Locate the cell with the specified text and output its [x, y] center coordinate. 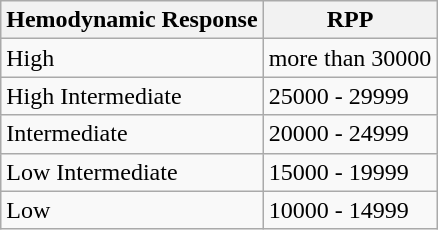
Hemodynamic Response [132, 20]
High Intermediate [132, 96]
High [132, 58]
25000 - 29999 [350, 96]
15000 - 19999 [350, 172]
Intermediate [132, 134]
Low Intermediate [132, 172]
RPP [350, 20]
more than 30000 [350, 58]
Low [132, 210]
10000 - 14999 [350, 210]
20000 - 24999 [350, 134]
